Find where the given text appears and provide that cell's center as [X, Y] coordinate. 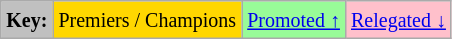
Promoted ↑ [294, 20]
Premiers / Champions [148, 20]
Key: [27, 20]
Relegated ↓ [398, 20]
